Return the (X, Y) coordinate for the center point of the cell that contains the specified text.  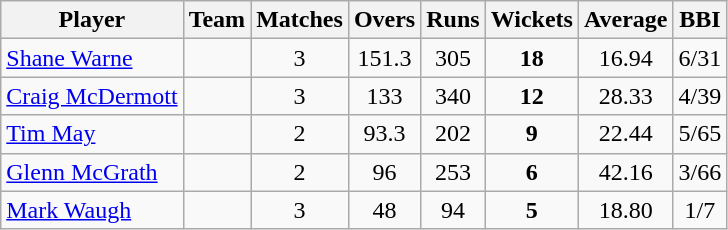
4/39 (700, 96)
3/66 (700, 172)
28.33 (626, 96)
6/31 (700, 58)
16.94 (626, 58)
22.44 (626, 134)
9 (532, 134)
6 (532, 172)
Craig McDermott (92, 96)
305 (453, 58)
133 (384, 96)
1/7 (700, 210)
253 (453, 172)
Shane Warne (92, 58)
Runs (453, 20)
Player (92, 20)
340 (453, 96)
Matches (300, 20)
96 (384, 172)
5/65 (700, 134)
202 (453, 134)
Tim May (92, 134)
94 (453, 210)
Overs (384, 20)
12 (532, 96)
5 (532, 210)
Average (626, 20)
18 (532, 58)
Wickets (532, 20)
93.3 (384, 134)
Team (217, 20)
Mark Waugh (92, 210)
BBI (700, 20)
42.16 (626, 172)
Glenn McGrath (92, 172)
18.80 (626, 210)
48 (384, 210)
151.3 (384, 58)
